Extract the [x, y] coordinate from the center of the cell holding the provided text.  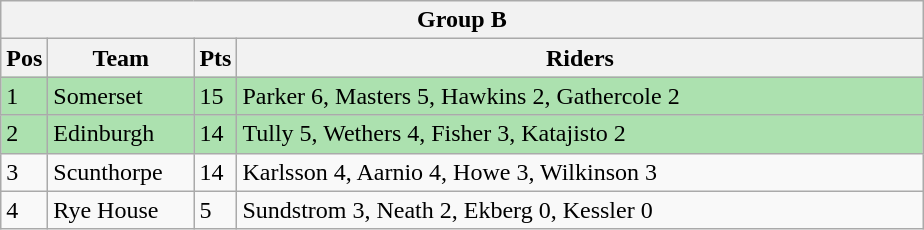
Edinburgh [121, 134]
2 [24, 134]
Pts [216, 58]
Team [121, 58]
Somerset [121, 96]
Sundstrom 3, Neath 2, Ekberg 0, Kessler 0 [580, 210]
3 [24, 172]
Scunthorpe [121, 172]
Karlsson 4, Aarnio 4, Howe 3, Wilkinson 3 [580, 172]
Rye House [121, 210]
Riders [580, 58]
15 [216, 96]
Pos [24, 58]
5 [216, 210]
Parker 6, Masters 5, Hawkins 2, Gathercole 2 [580, 96]
Tully 5, Wethers 4, Fisher 3, Katajisto 2 [580, 134]
4 [24, 210]
Group B [462, 20]
1 [24, 96]
